Determine the [x, y] coordinate at the center of the cell enclosing the given text.  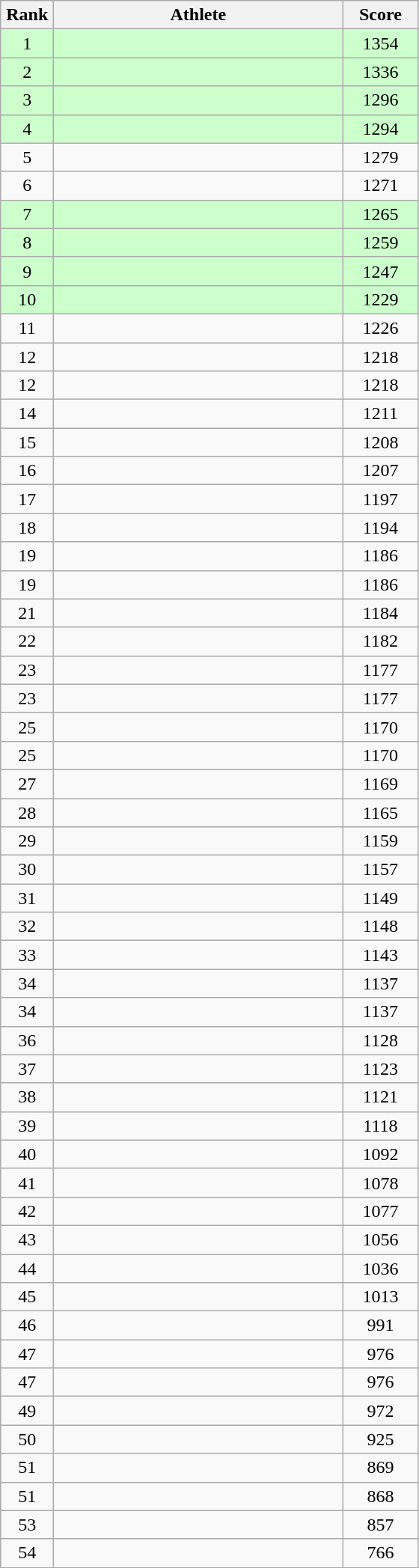
32 [27, 927]
39 [27, 1126]
11 [27, 328]
925 [380, 1439]
8 [27, 242]
14 [27, 414]
1208 [380, 442]
1194 [380, 528]
1169 [380, 784]
1182 [380, 641]
30 [27, 870]
15 [27, 442]
29 [27, 841]
1247 [380, 271]
1294 [380, 129]
40 [27, 1154]
54 [27, 1553]
991 [380, 1326]
28 [27, 812]
1121 [380, 1097]
1271 [380, 186]
1148 [380, 927]
38 [27, 1097]
2 [27, 72]
1354 [380, 43]
1279 [380, 157]
44 [27, 1269]
33 [27, 955]
Athlete [198, 15]
1 [27, 43]
1296 [380, 100]
1265 [380, 214]
16 [27, 471]
766 [380, 1553]
Score [380, 15]
1159 [380, 841]
1165 [380, 812]
1259 [380, 242]
10 [27, 299]
1143 [380, 955]
868 [380, 1496]
869 [380, 1468]
1128 [380, 1040]
3 [27, 100]
1036 [380, 1269]
45 [27, 1297]
41 [27, 1183]
1013 [380, 1297]
43 [27, 1239]
1207 [380, 471]
972 [380, 1411]
46 [27, 1326]
1092 [380, 1154]
1211 [380, 414]
53 [27, 1525]
4 [27, 129]
1184 [380, 613]
1077 [380, 1211]
1197 [380, 499]
1078 [380, 1183]
37 [27, 1069]
7 [27, 214]
18 [27, 528]
1118 [380, 1126]
27 [27, 784]
21 [27, 613]
Rank [27, 15]
1149 [380, 898]
1123 [380, 1069]
49 [27, 1411]
1229 [380, 299]
1336 [380, 72]
6 [27, 186]
5 [27, 157]
50 [27, 1439]
22 [27, 641]
1226 [380, 328]
9 [27, 271]
857 [380, 1525]
42 [27, 1211]
1056 [380, 1239]
36 [27, 1040]
17 [27, 499]
31 [27, 898]
1157 [380, 870]
